Find where the given text appears and provide that cell's center as (x, y) coordinate. 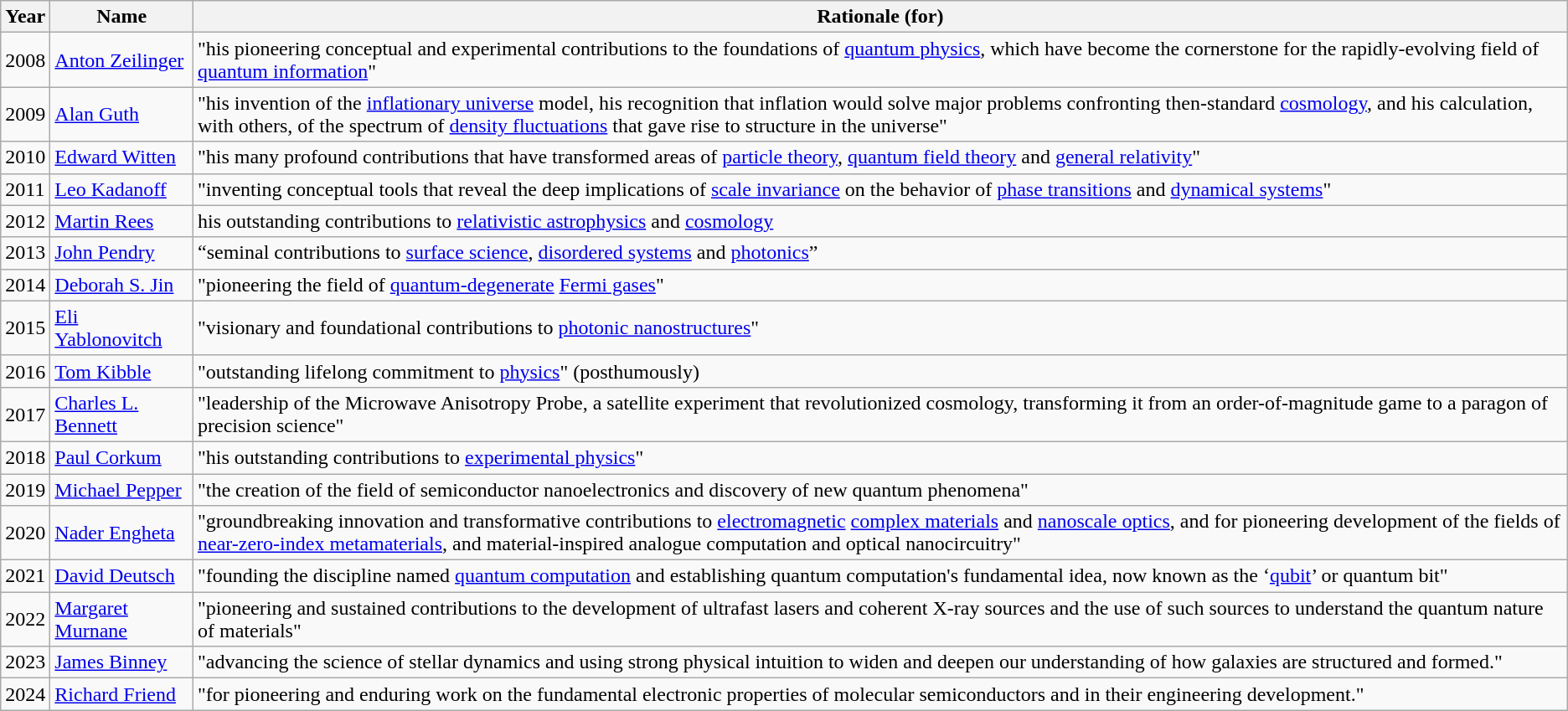
2024 (25, 694)
"founding the discipline named quantum computation and establishing quantum computation's fundamental idea, now known as the ‘qubit’ or quantum bit" (879, 576)
James Binney (122, 662)
Name (122, 17)
2015 (25, 328)
"for pioneering and enduring work on the fundamental electronic properties of molecular semiconductors and in their engineering development." (879, 694)
"outstanding lifelong commitment to physics" (posthumously) (879, 371)
Paul Corkum (122, 457)
Rationale (for) (879, 17)
2012 (25, 221)
2021 (25, 576)
"his outstanding contributions to experimental physics" (879, 457)
John Pendry (122, 253)
2009 (25, 114)
David Deutsch (122, 576)
2013 (25, 253)
2018 (25, 457)
Tom Kibble (122, 371)
2011 (25, 189)
his outstanding contributions to relativistic astrophysics and cosmology (879, 221)
2022 (25, 620)
2010 (25, 157)
Richard Friend (122, 694)
Margaret Murnane (122, 620)
Charles L. Bennett (122, 414)
"pioneering the field of quantum-degenerate Fermi gases" (879, 285)
2014 (25, 285)
2023 (25, 662)
Deborah S. Jin (122, 285)
2008 (25, 60)
“seminal contributions to surface science, disordered systems and photonics” (879, 253)
Year (25, 17)
2020 (25, 533)
2017 (25, 414)
Martin Rees (122, 221)
2019 (25, 490)
Edward Witten (122, 157)
Leo Kadanoff (122, 189)
Eli Yablonovitch (122, 328)
Nader Engheta (122, 533)
2016 (25, 371)
Anton Zeilinger (122, 60)
"his many profound contributions that have transformed areas of particle theory, quantum field theory and general relativity" (879, 157)
"visionary and foundational contributions to photonic nanostructures" (879, 328)
Michael Pepper (122, 490)
Alan Guth (122, 114)
"the creation of the field of semiconductor nanoelectronics and discovery of new quantum phenomena" (879, 490)
"inventing conceptual tools that reveal the deep implications of scale invariance on the behavior of phase transitions and dynamical systems" (879, 189)
